Extract the (x, y) coordinate from the center of the cell holding the provided text.  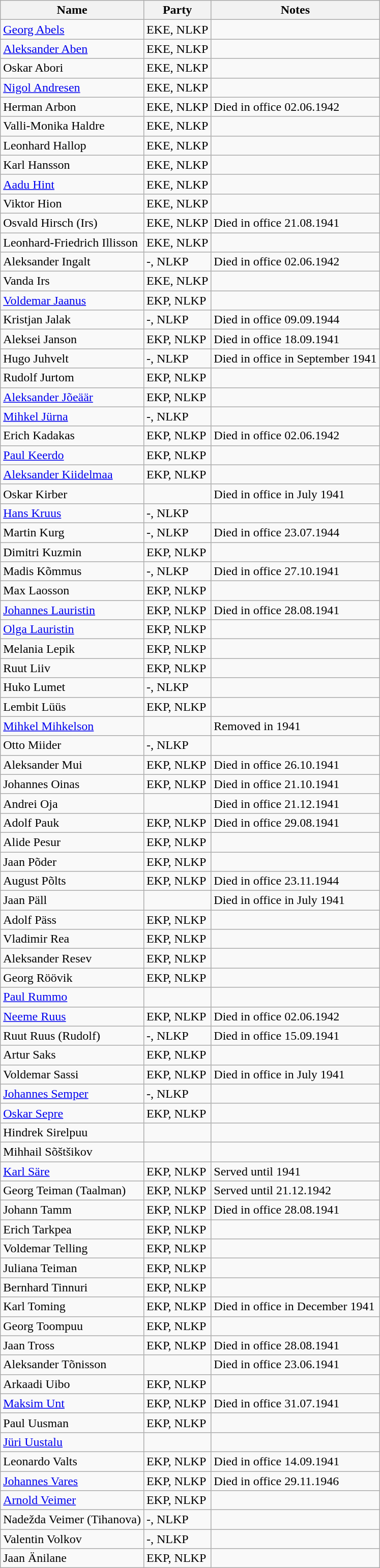
Aadu Hint (72, 184)
Nigol Andresen (72, 87)
Voldemar Telling (72, 1249)
Voldemar Jaanus (72, 300)
Leonardo Valts (72, 1461)
Mihhail Sõštšikov (72, 1152)
Jaan Päll (72, 900)
Vanda Irs (72, 281)
Karl Toming (72, 1307)
Oskar Sepre (72, 1113)
Served until 1941 (295, 1171)
Died in office 29.11.1946 (295, 1481)
Kristjan Jalak (72, 320)
Died in office in December 1941 (295, 1307)
Osvald Hirsch (Irs) (72, 223)
Oskar Kirber (72, 494)
Oskar Abori (72, 68)
Aleksander Resev (72, 958)
Removed in 1941 (295, 726)
Arkaadi Uibo (72, 1384)
Artur Saks (72, 1055)
Karl Hansson (72, 165)
Died in office 23.06.1941 (295, 1365)
Jaan Põder (72, 862)
Name (72, 10)
Valentin Volkov (72, 1539)
Juliana Teiman (72, 1268)
Andrei Oja (72, 803)
Dimitri Kuzmin (72, 552)
Aleksander Kiidelmaa (72, 474)
Died in office 23.07.1944 (295, 532)
Paul Rummo (72, 997)
Rudolf Jurtom (72, 378)
Adolf Päss (72, 920)
Otto Miider (72, 745)
Mihkel Mihkelson (72, 726)
Aleksander Aben (72, 49)
Hugo Juhvelt (72, 358)
Died in office 21.08.1941 (295, 223)
Mihkel Jürna (72, 416)
Nadežda Veimer (Tihanova) (72, 1520)
Erich Kadakas (72, 436)
Died in office 29.08.1941 (295, 823)
Leonhard-Friedrich Illisson (72, 243)
Alide Pesur (72, 842)
Maksim Unt (72, 1403)
Leonhard Hallop (72, 145)
Aleksander Ingalt (72, 262)
Ruut Liiv (72, 668)
Died in office in September 1941 (295, 358)
Ruut Ruus (Rudolf) (72, 1036)
Died in office 14.09.1941 (295, 1461)
Jaan Tross (72, 1345)
Johann Tamm (72, 1210)
Viktor Hion (72, 203)
Johannes Oinas (72, 784)
Karl Säre (72, 1171)
Huko Lumet (72, 687)
Valli-Monika Haldre (72, 126)
Vladimir Rea (72, 939)
Georg Abels (72, 29)
Georg Teiman (Taalman) (72, 1191)
Aleksander Tõnisson (72, 1365)
Died in office 18.09.1941 (295, 339)
Johannes Lauristin (72, 610)
Aleksander Mui (72, 765)
Party (177, 10)
Adolf Pauk (72, 823)
Voldemar Sassi (72, 1074)
Georg Röövik (72, 978)
Notes (295, 10)
Paul Uusman (72, 1423)
Erich Tarkpea (72, 1229)
Olga Lauristin (72, 629)
Neeme Ruus (72, 1016)
Died in office 21.12.1941 (295, 803)
Died in office 23.11.1944 (295, 881)
Died in office 31.07.1941 (295, 1403)
Bernhard Tinnuri (72, 1287)
Georg Toompuu (72, 1326)
Paul Keerdo (72, 455)
Madis Kõmmus (72, 571)
Jüri Uustalu (72, 1442)
Hans Kruus (72, 513)
Lembit Lüüs (72, 707)
Herman Arbon (72, 107)
Died in office 15.09.1941 (295, 1036)
Served until 21.12.1942 (295, 1191)
Died in office 26.10.1941 (295, 765)
Died in office 27.10.1941 (295, 571)
Aleksei Janson (72, 339)
Martin Kurg (72, 532)
Max Laosson (72, 591)
Johannes Semper (72, 1094)
Died in office 21.10.1941 (295, 784)
Johannes Vares (72, 1481)
Jaan Änilane (72, 1558)
Died in office 09.09.1944 (295, 320)
Arnold Veimer (72, 1500)
Aleksander Jõeäär (72, 397)
Hindrek Sirelpuu (72, 1132)
Melania Lepik (72, 649)
August Põlts (72, 881)
